Output the (X, Y) coordinate of the center of the cell containing the given text.  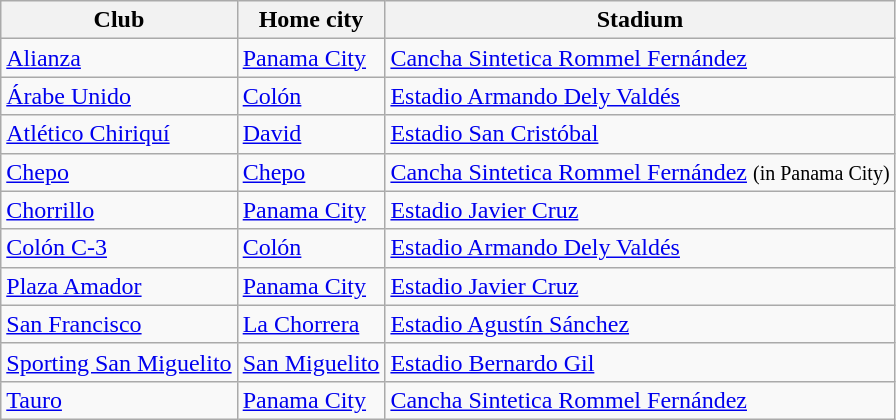
David (311, 134)
Stadium (640, 20)
Chorrillo (119, 210)
Estadio Bernardo Gil (640, 362)
San Francisco (119, 324)
Tauro (119, 400)
San Miguelito (311, 362)
La Chorrera (311, 324)
Sporting San Miguelito (119, 362)
Estadio San Cristóbal (640, 134)
Club (119, 20)
Atlético Chiriquí (119, 134)
Árabe Unido (119, 96)
Estadio Agustín Sánchez (640, 324)
Home city (311, 20)
Cancha Sintetica Rommel Fernández (in Panama City) (640, 172)
Colón C-3 (119, 248)
Alianza (119, 58)
Plaza Amador (119, 286)
